Return the (X, Y) coordinate for the center point of the cell that contains the specified text.  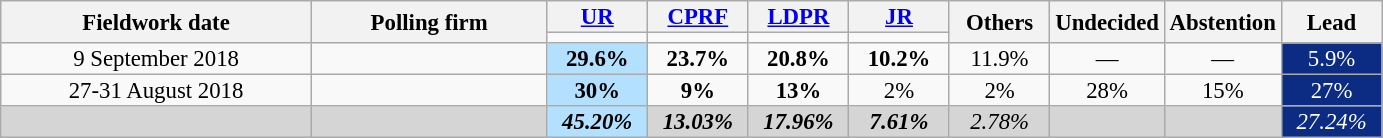
5.9% (1332, 59)
LDPR (798, 17)
9 September 2018 (156, 59)
28% (1107, 91)
20.8% (798, 59)
UR (598, 17)
Lead (1332, 22)
10.2% (900, 59)
29.6% (598, 59)
2.78% (1000, 122)
Others (1000, 22)
Abstention (1222, 22)
30% (598, 91)
27% (1332, 91)
7.61% (900, 122)
27-31 August 2018 (156, 91)
17.96% (798, 122)
11.9% (1000, 59)
27.24% (1332, 122)
JR (900, 17)
Fieldwork date (156, 22)
15% (1222, 91)
Polling firm (429, 22)
9% (698, 91)
13.03% (698, 122)
13% (798, 91)
23.7% (698, 59)
45.20% (598, 122)
Undecided (1107, 22)
CPRF (698, 17)
